Capture the cell that displays the provided text and extract its [X, Y] central coordinate. 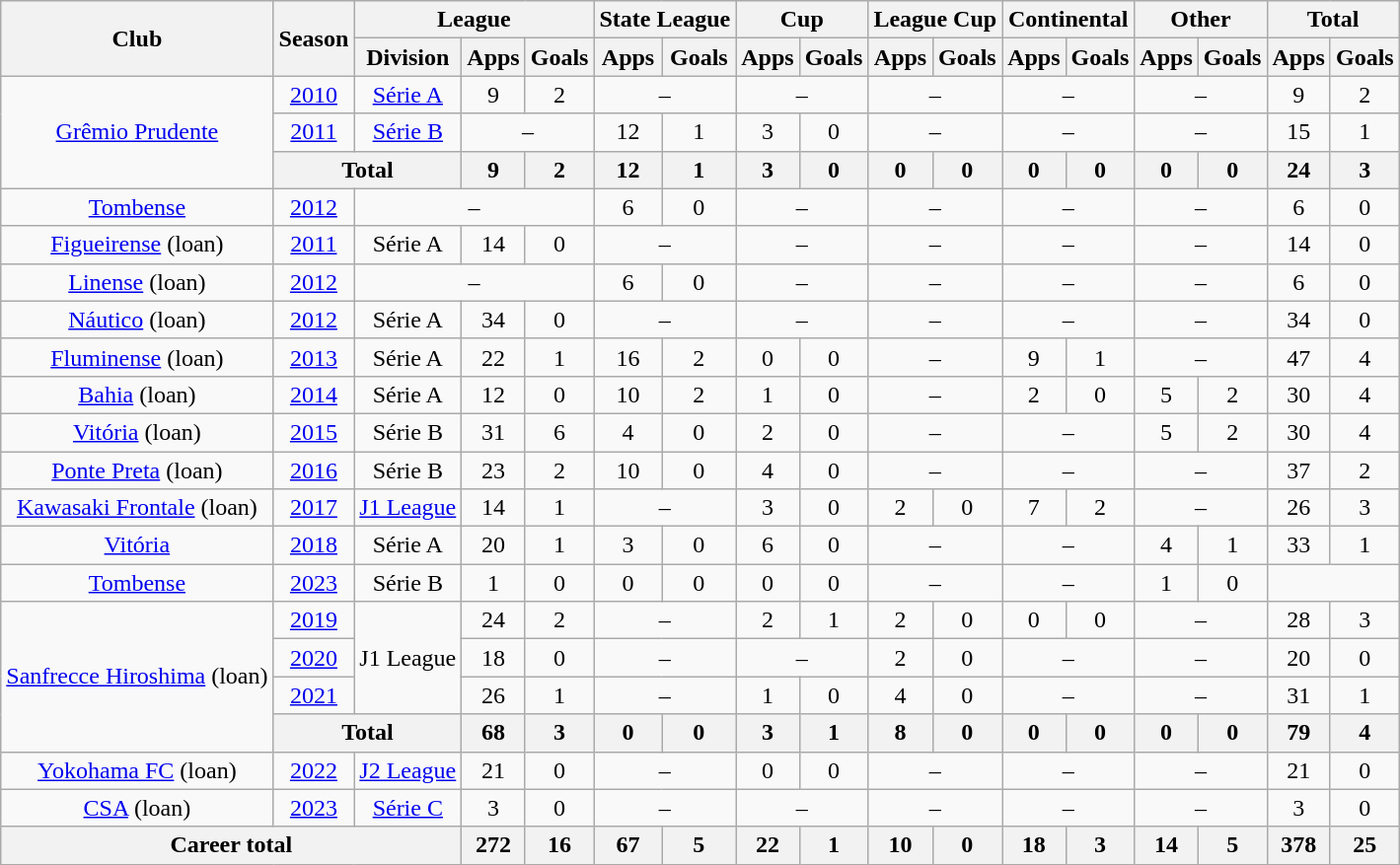
Náutico (loan) [137, 320]
2013 [314, 357]
2021 [314, 695]
Club [137, 38]
79 [1298, 733]
2022 [314, 770]
23 [493, 470]
2010 [314, 95]
Série C [408, 808]
Bahia (loan) [137, 395]
2014 [314, 395]
37 [1298, 470]
2016 [314, 470]
47 [1298, 357]
Division [408, 57]
67 [627, 845]
Other [1201, 20]
378 [1298, 845]
2015 [314, 432]
Continental [1068, 20]
68 [493, 733]
2019 [314, 620]
7 [1034, 508]
Ponte Preta (loan) [137, 470]
Yokohama FC (loan) [137, 770]
State League [665, 20]
Grêmio Prudente [137, 132]
Linense (loan) [137, 282]
33 [1298, 545]
28 [1298, 620]
2020 [314, 658]
Figueirense (loan) [137, 245]
Vitória [137, 545]
Career total [231, 845]
J2 League [408, 770]
Fluminense (loan) [137, 357]
272 [493, 845]
League [474, 20]
15 [1298, 132]
CSA (loan) [137, 808]
2018 [314, 545]
Vitória (loan) [137, 432]
Cup [802, 20]
Season [314, 38]
League Cup [935, 20]
25 [1364, 845]
2017 [314, 508]
8 [900, 733]
Kawasaki Frontale (loan) [137, 508]
Sanfrecce Hiroshima (loan) [137, 677]
